Provide the (X, Y) coordinate of the cell's center where the given text is located.  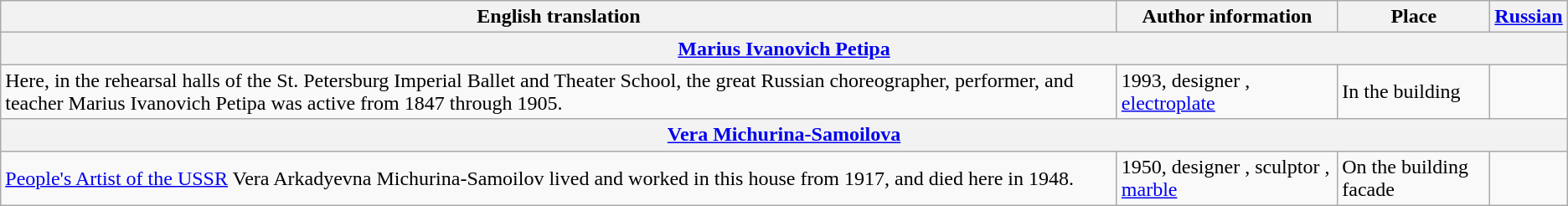
People's Artist of the USSR Vera Arkadyevna Michurina-Samoilov lived and worked in this house from 1917, and died here in 1948. (560, 178)
1950, designer , sculptor , marble (1226, 178)
On the building facade (1414, 178)
English translation (560, 17)
1993, designer , electroplate (1226, 92)
Author information (1226, 17)
In the building (1414, 92)
Vera Michurina-Samoilova (784, 135)
Place (1414, 17)
Russian (1529, 17)
Marius Ivanovich Petipa (784, 49)
